Pinpoint the cell where the given text exists, returning its (X, Y) midpoint coordinate. 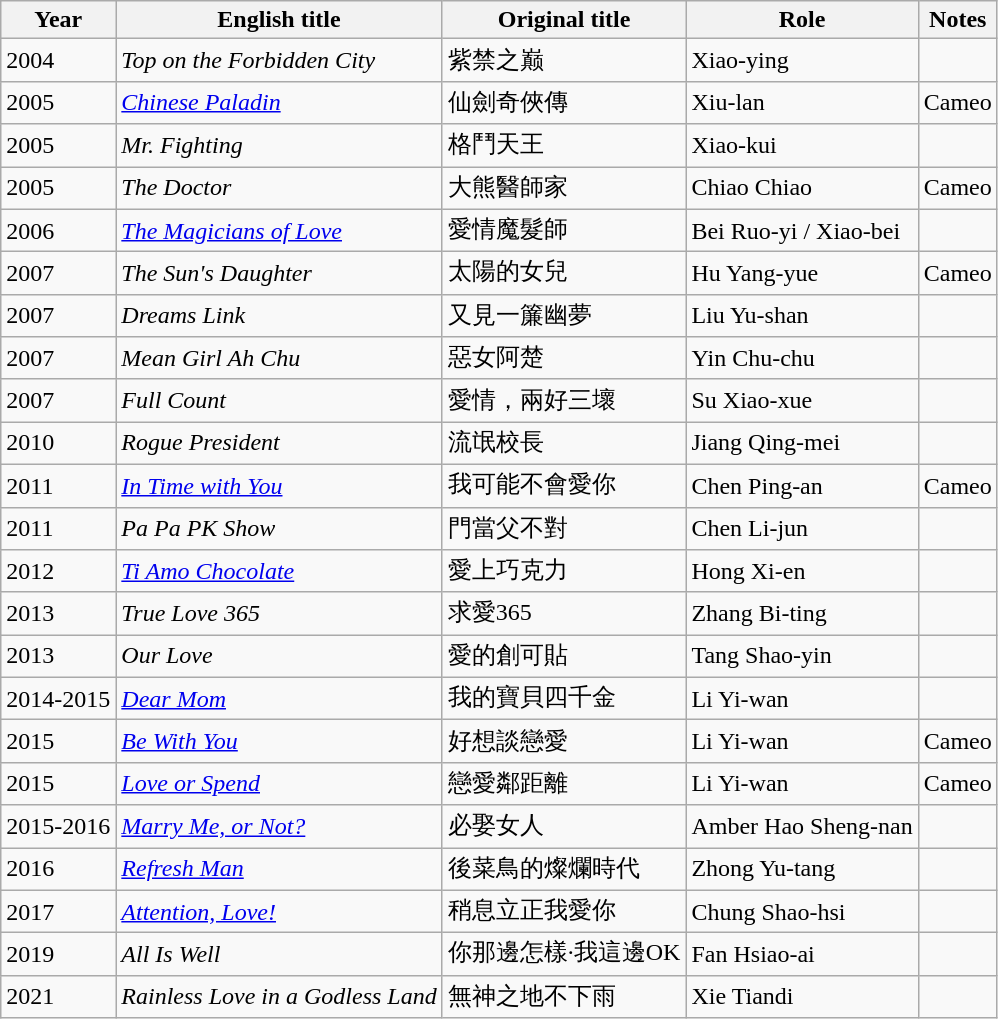
戀愛鄰距離 (564, 784)
Ti Amo Chocolate (279, 572)
Original title (564, 20)
Mean Girl Ah Chu (279, 358)
太陽的女兒 (564, 274)
Fan Hsiao-ai (802, 954)
Xie Tiandi (802, 996)
Tang Shao-yin (802, 656)
愛上巧克力 (564, 572)
Dreams Link (279, 316)
2015-2016 (58, 826)
2004 (58, 60)
Chinese Paladin (279, 102)
仙劍奇俠傳 (564, 102)
流氓校長 (564, 444)
Xiao-kui (802, 146)
Rainless Love in a Godless Land (279, 996)
Xiu-lan (802, 102)
Liu Yu-shan (802, 316)
Role (802, 20)
Xiao-ying (802, 60)
愛的創可貼 (564, 656)
Notes (958, 20)
Rogue President (279, 444)
必娶女人 (564, 826)
Love or Spend (279, 784)
Pa Pa PK Show (279, 528)
2010 (58, 444)
2012 (58, 572)
無神之地不下雨 (564, 996)
Su Xiao-xue (802, 400)
Our Love (279, 656)
In Time with You (279, 486)
Zhang Bi-ting (802, 614)
Marry Me, or Not? (279, 826)
2019 (58, 954)
後菜鳥的燦爛時代 (564, 870)
Amber Hao Sheng-nan (802, 826)
好想談戀愛 (564, 742)
格鬥天王 (564, 146)
Hu Yang-yue (802, 274)
愛情魔髮師 (564, 230)
Chen Li-jun (802, 528)
Chiao Chiao (802, 188)
The Sun's Daughter (279, 274)
Top on the Forbidden City (279, 60)
Hong Xi-en (802, 572)
Zhong Yu-tang (802, 870)
我的寶貝四千金 (564, 698)
紫禁之巅 (564, 60)
大熊醫師家 (564, 188)
Yin Chu-chu (802, 358)
門當父不對 (564, 528)
稍息立正我愛你 (564, 912)
Be With You (279, 742)
2017 (58, 912)
2014-2015 (58, 698)
Mr. Fighting (279, 146)
Attention, Love! (279, 912)
2016 (58, 870)
求愛365 (564, 614)
2006 (58, 230)
English title (279, 20)
True Love 365 (279, 614)
Chen Ping-an (802, 486)
2021 (58, 996)
又見一簾幽夢 (564, 316)
我可能不會愛你 (564, 486)
Year (58, 20)
Chung Shao-hsi (802, 912)
Dear Mom (279, 698)
All Is Well (279, 954)
Refresh Man (279, 870)
你那邊怎樣·我這邊OK (564, 954)
Full Count (279, 400)
惡女阿楚 (564, 358)
The Magicians of Love (279, 230)
Bei Ruo-yi / Xiao-bei (802, 230)
愛情，兩好三壞 (564, 400)
Jiang Qing-mei (802, 444)
The Doctor (279, 188)
